Determine the (X, Y) coordinate at the center of the cell enclosing the given text.  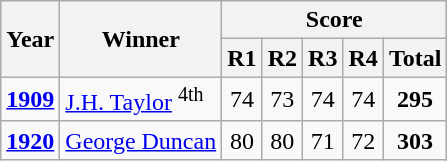
J.H. Taylor 4th (141, 100)
71 (323, 140)
72 (363, 140)
R3 (323, 58)
R4 (363, 58)
George Duncan (141, 140)
R2 (282, 58)
303 (415, 140)
Winner (141, 39)
R1 (242, 58)
Total (415, 58)
Year (30, 39)
1909 (30, 100)
Score (334, 20)
295 (415, 100)
1920 (30, 140)
73 (282, 100)
